From the cell containing the given text, extract its center point as [X, Y] coordinate. 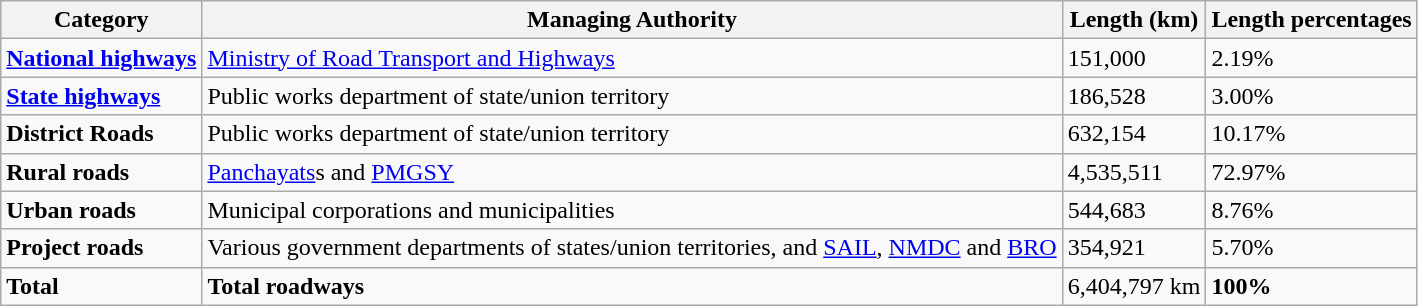
Urban roads [102, 210]
Total [102, 286]
Managing Authority [632, 20]
Various government departments of states/union territories, and SAIL, NMDC and BRO [632, 248]
5.70% [1312, 248]
72.97% [1312, 172]
National highways [102, 58]
Length (km) [1134, 20]
186,528 [1134, 96]
Length percentages [1312, 20]
151,000 [1134, 58]
Category [102, 20]
Rural roads [102, 172]
632,154 [1134, 134]
Panchayatss and PMGSY [632, 172]
6,404,797 km [1134, 286]
Total roadways [632, 286]
544,683 [1134, 210]
State highways [102, 96]
2.19% [1312, 58]
Project roads [102, 248]
8.76% [1312, 210]
District Roads [102, 134]
10.17% [1312, 134]
4,535,511 [1134, 172]
100% [1312, 286]
3.00% [1312, 96]
Municipal corporations and municipalities [632, 210]
354,921 [1134, 248]
Ministry of Road Transport and Highways [632, 58]
